Provide the (X, Y) coordinate of the cell's center where the given text is located.  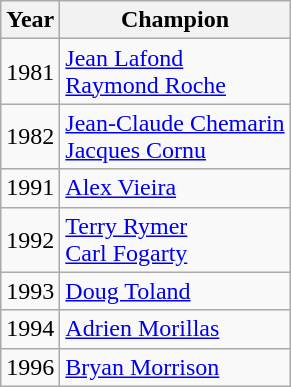
1981 (30, 72)
Adrien Morillas (175, 329)
Terry Rymer Carl Fogarty (175, 240)
1991 (30, 188)
Jean-Claude Chemarin Jacques Cornu (175, 136)
Year (30, 20)
1996 (30, 367)
1982 (30, 136)
Jean Lafond Raymond Roche (175, 72)
1994 (30, 329)
Alex Vieira (175, 188)
Bryan Morrison (175, 367)
Doug Toland (175, 291)
1992 (30, 240)
Champion (175, 20)
1993 (30, 291)
